For the text-containing cell, return its midpoint in (X, Y) coordinate format. 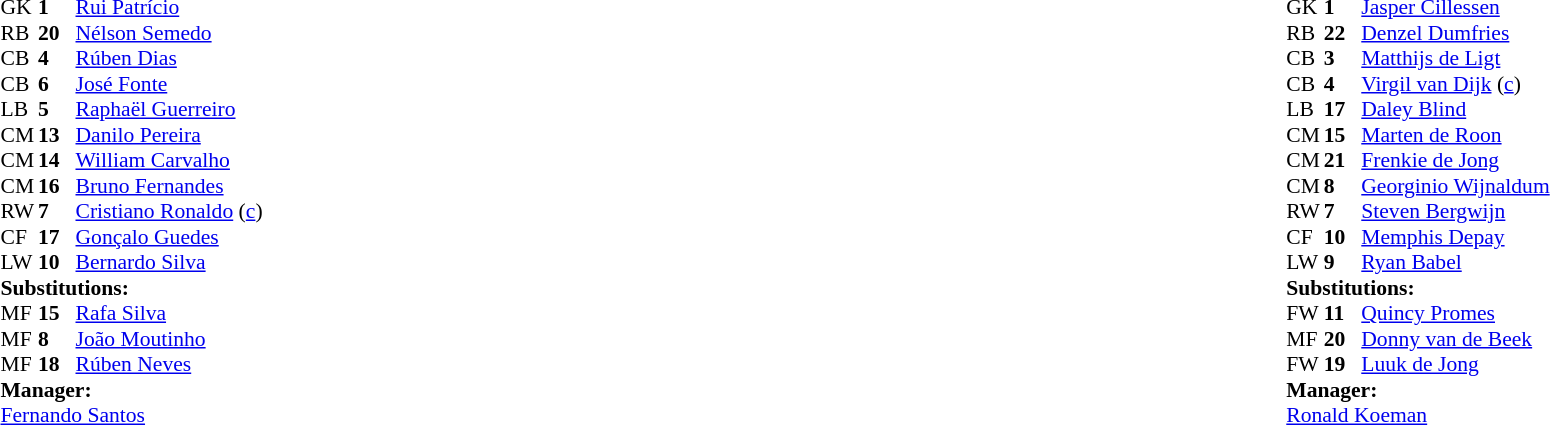
João Moutinho (170, 339)
Donny van de Beek (1455, 339)
Gonçalo Guedes (170, 237)
Luuk de Jong (1455, 365)
Danilo Pereira (170, 135)
22 (1343, 33)
José Fonte (170, 84)
Steven Bergwijn (1455, 211)
Georginio Wijnaldum (1455, 186)
13 (57, 135)
Denzel Dumfries (1455, 33)
14 (57, 161)
Ryan Babel (1455, 263)
Memphis Depay (1455, 237)
William Carvalho (170, 161)
Quincy Promes (1455, 313)
5 (57, 109)
Daley Blind (1455, 109)
Rúben Dias (170, 59)
Virgil van Dijk (c) (1455, 84)
Nélson Semedo (170, 33)
Raphaël Guerreiro (170, 109)
9 (1343, 263)
11 (1343, 313)
21 (1343, 161)
Matthijs de Ligt (1455, 59)
Bernardo Silva (170, 263)
19 (1343, 365)
Cristiano Ronaldo (c) (170, 211)
16 (57, 186)
Rafa Silva (170, 313)
Rúben Neves (170, 365)
18 (57, 365)
Marten de Roon (1455, 135)
6 (57, 84)
3 (1343, 59)
Frenkie de Jong (1455, 161)
Bruno Fernandes (170, 186)
